Determine the (x, y) coordinate at the center of the cell enclosing the given text.  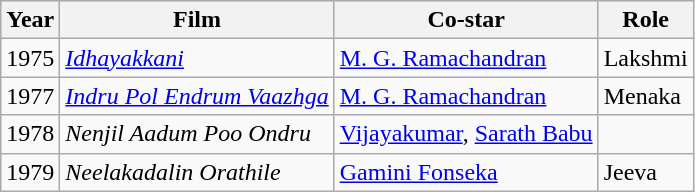
Neelakadalin Orathile (197, 172)
Gamini Fonseka (466, 172)
Year (30, 20)
Co-star (466, 20)
1975 (30, 58)
1978 (30, 134)
Role (646, 20)
Film (197, 20)
Vijayakumar, Sarath Babu (466, 134)
Nenjil Aadum Poo Ondru (197, 134)
1979 (30, 172)
Indru Pol Endrum Vaazhga (197, 96)
1977 (30, 96)
Jeeva (646, 172)
Idhayakkani (197, 58)
Menaka (646, 96)
Lakshmi (646, 58)
